Provide the (X, Y) coordinate of the cell's center where the given text is located.  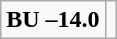
BU –14.0 (53, 19)
